Capture the cell that displays the provided text and extract its [x, y] central coordinate. 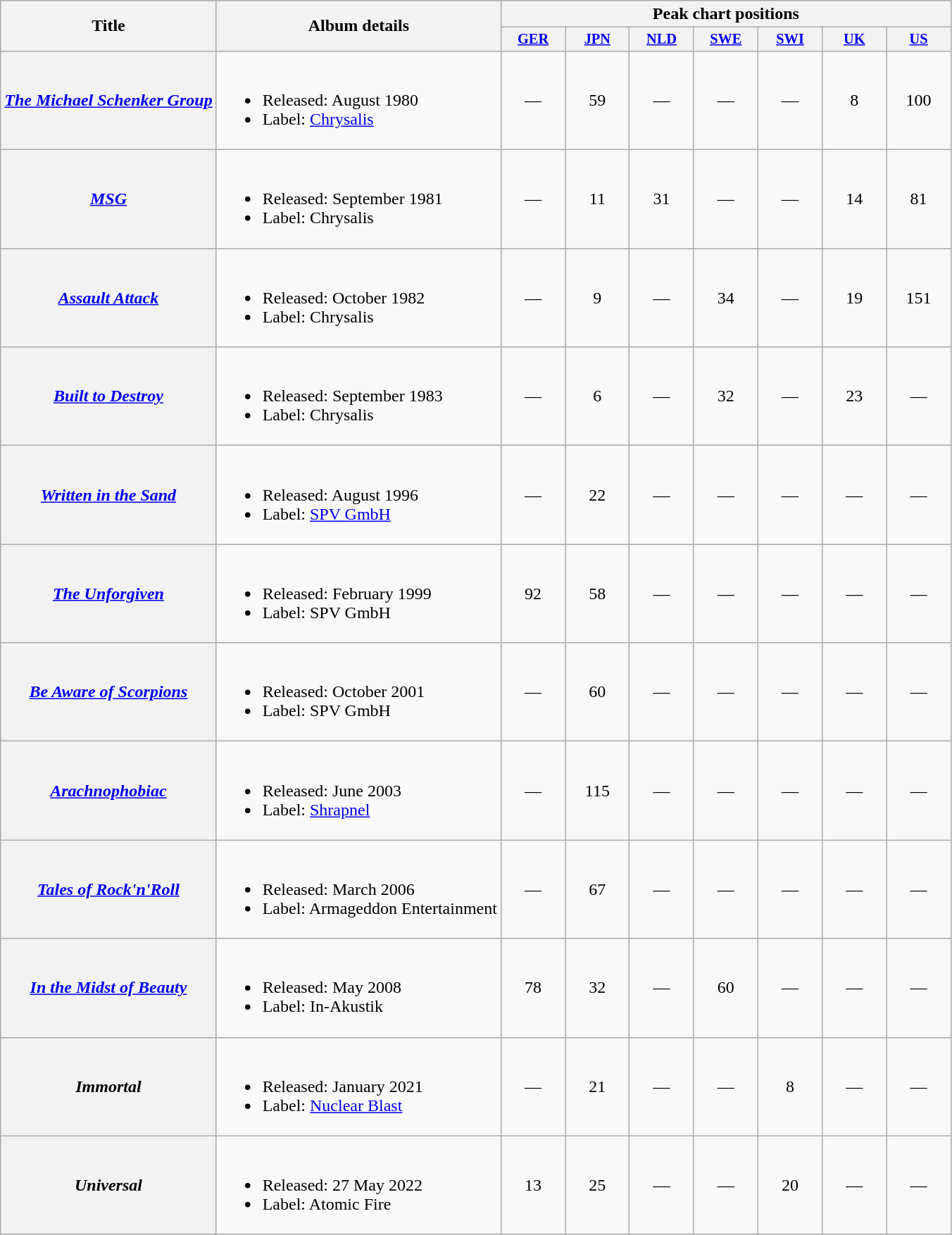
Released: June 2003Label: Shrapnel [358, 791]
19 [855, 298]
14 [855, 199]
Arachnophobiac [108, 791]
34 [725, 298]
JPN [597, 39]
Tales of Rock'n'Roll [108, 889]
Released: 27 May 2022Label: Atomic Fire [358, 1185]
The Michael Schenker Group [108, 100]
Peak chart positions [725, 14]
Released: August 1980Label: Chrysalis [358, 100]
Written in the Sand [108, 495]
9 [597, 298]
In the Midst of Beauty [108, 988]
GER [532, 39]
Assault Attack [108, 298]
US [918, 39]
The Unforgiven [108, 594]
Immortal [108, 1086]
Released: March 2006Label: Armageddon Entertainment [358, 889]
92 [532, 594]
13 [532, 1185]
Released: October 1982Label: Chrysalis [358, 298]
67 [597, 889]
SWE [725, 39]
Released: October 2001Label: SPV GmbH [358, 692]
Be Aware of Scorpions [108, 692]
UK [855, 39]
6 [597, 396]
115 [597, 791]
81 [918, 199]
Released: August 1996Label: SPV GmbH [358, 495]
59 [597, 100]
20 [790, 1185]
21 [597, 1086]
Title [108, 26]
22 [597, 495]
11 [597, 199]
78 [532, 988]
Universal [108, 1185]
Album details [358, 26]
31 [662, 199]
25 [597, 1185]
NLD [662, 39]
23 [855, 396]
58 [597, 594]
100 [918, 100]
Released: September 1981Label: Chrysalis [358, 199]
Released: January 2021Label: Nuclear Blast [358, 1086]
Released: May 2008Label: In-Akustik [358, 988]
151 [918, 298]
Built to Destroy [108, 396]
Released: February 1999Label: SPV GmbH [358, 594]
MSG [108, 199]
Released: September 1983Label: Chrysalis [358, 396]
SWI [790, 39]
